Scan for the cell matching the given text and deliver its (x, y) coordinate at center. 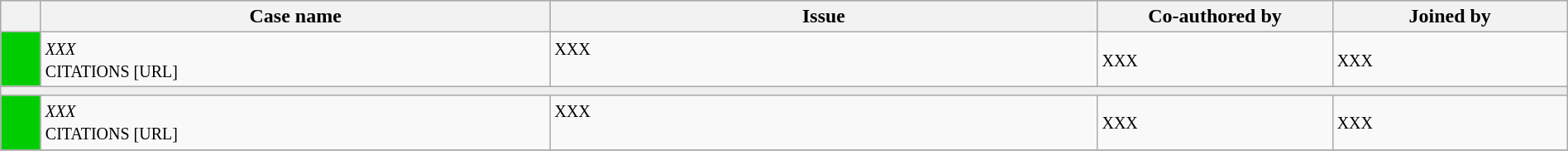
Joined by (1450, 17)
Case name (295, 17)
Issue (824, 17)
Co-authored by (1215, 17)
